Output the (x, y) coordinate of the center of the cell containing the given text.  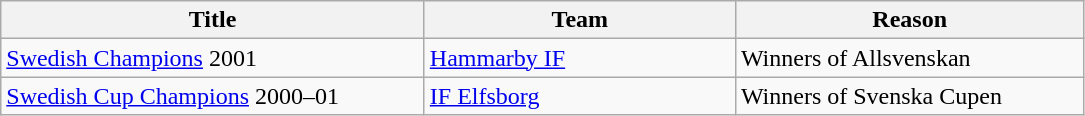
Hammarby IF (580, 58)
Swedish Cup Champions 2000–01 (213, 96)
IF Elfsborg (580, 96)
Reason (910, 20)
Winners of Allsvenskan (910, 58)
Winners of Svenska Cupen (910, 96)
Title (213, 20)
Team (580, 20)
Swedish Champions 2001 (213, 58)
